Scan for the cell matching the given text and deliver its [X, Y] coordinate at center. 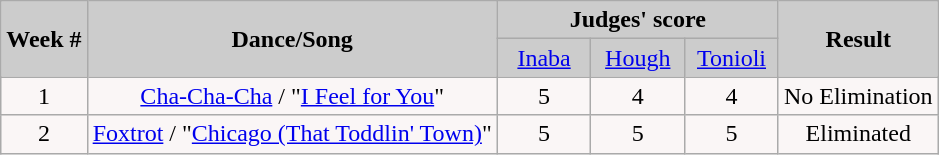
Dance/Song [292, 39]
No Elimination [858, 96]
Week # [44, 39]
Judges' score [638, 20]
Hough [638, 58]
Foxtrot / "Chicago (That Toddlin' Town)" [292, 134]
1 [44, 96]
Cha-Cha-Cha / "I Feel for You" [292, 96]
Eliminated [858, 134]
Result [858, 39]
Tonioli [732, 58]
Inaba [544, 58]
2 [44, 134]
